Extract the (X, Y) coordinate from the center of the cell holding the provided text.  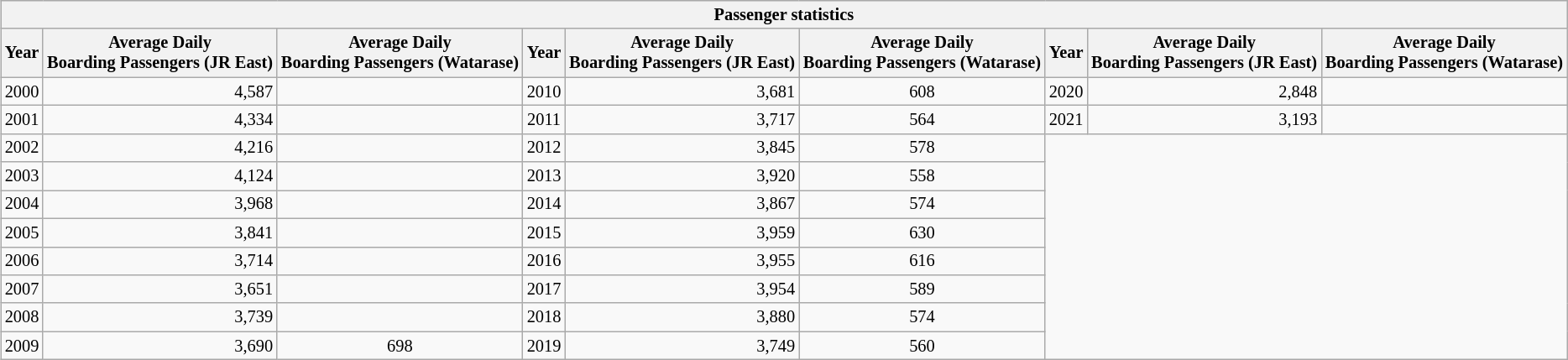
2000 (22, 91)
630 (922, 232)
3,739 (159, 317)
616 (922, 261)
2007 (22, 289)
2014 (544, 204)
3,867 (682, 204)
2008 (22, 317)
589 (922, 289)
558 (922, 176)
4,216 (159, 148)
3,845 (682, 148)
578 (922, 148)
Passenger statistics (784, 14)
2011 (544, 119)
3,920 (682, 176)
2020 (1066, 91)
3,954 (682, 289)
2012 (544, 148)
2003 (22, 176)
4,334 (159, 119)
3,681 (682, 91)
4,124 (159, 176)
2021 (1066, 119)
560 (922, 346)
3,968 (159, 204)
2004 (22, 204)
3,193 (1204, 119)
564 (922, 119)
2002 (22, 148)
2001 (22, 119)
2006 (22, 261)
3,651 (159, 289)
698 (400, 346)
2013 (544, 176)
4,587 (159, 91)
3,841 (159, 232)
2005 (22, 232)
3,955 (682, 261)
2019 (544, 346)
3,749 (682, 346)
2015 (544, 232)
3,690 (159, 346)
2,848 (1204, 91)
2017 (544, 289)
3,959 (682, 232)
2010 (544, 91)
2009 (22, 346)
2018 (544, 317)
2016 (544, 261)
3,880 (682, 317)
3,714 (159, 261)
3,717 (682, 119)
608 (922, 91)
